Scan for the cell matching the given text and deliver its (X, Y) coordinate at center. 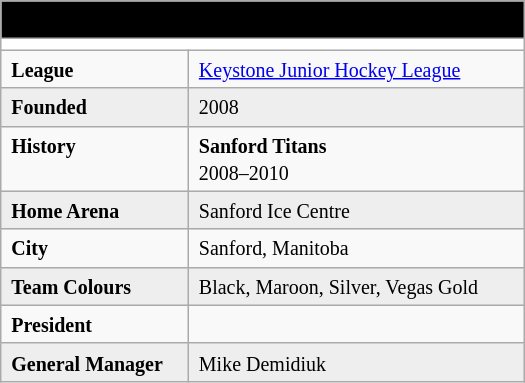
Founded (95, 107)
General Manager (95, 362)
President (95, 324)
City (95, 248)
Sanford Titans (263, 20)
League (95, 69)
Sanford Ice Centre (356, 210)
Sanford, Manitoba (356, 248)
Home Arena (95, 210)
Team Colours (95, 286)
Keystone Junior Hockey League (356, 69)
2008 (356, 107)
Mike Demidiuk (356, 362)
Sanford Titans 2008–2010 (356, 158)
Black, Maroon, Silver, Vegas Gold (356, 286)
History (95, 158)
